From the cell containing the given text, extract its center point as (X, Y) coordinate. 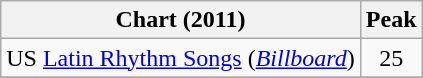
US Latin Rhythm Songs (Billboard) (181, 58)
Chart (2011) (181, 20)
Peak (391, 20)
25 (391, 58)
